Capture the cell that displays the provided text and extract its [x, y] central coordinate. 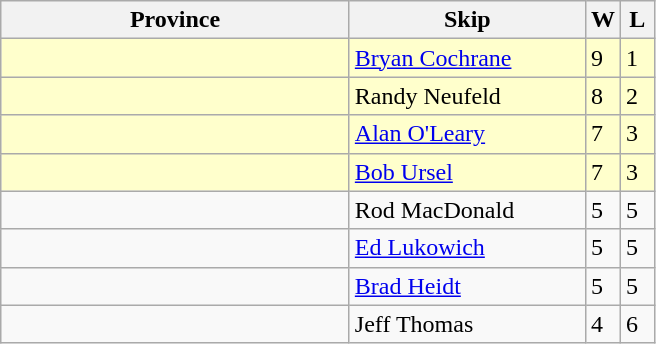
Bob Ursel [467, 172]
Rod MacDonald [467, 210]
Alan O'Leary [467, 134]
2 [637, 96]
4 [602, 324]
Bryan Cochrane [467, 58]
8 [602, 96]
W [602, 20]
Randy Neufeld [467, 96]
6 [637, 324]
Province [176, 20]
Ed Lukowich [467, 248]
Brad Heidt [467, 286]
L [637, 20]
Skip [467, 20]
1 [637, 58]
Jeff Thomas [467, 324]
9 [602, 58]
